Locate the cell with the specified text and output its [x, y] center coordinate. 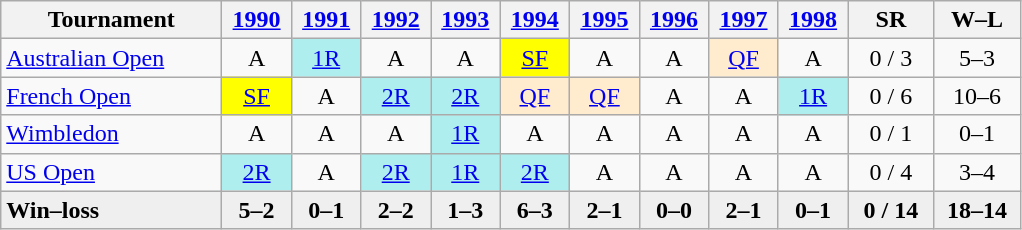
5–3 [977, 58]
French Open [112, 96]
1996 [674, 20]
1993 [465, 20]
1994 [535, 20]
1990 [257, 20]
0–0 [674, 210]
0 / 6 [891, 96]
0 / 3 [891, 58]
0 / 4 [891, 172]
1995 [605, 20]
18–14 [977, 210]
Tournament [112, 20]
2–2 [396, 210]
10–6 [977, 96]
US Open [112, 172]
Win–loss [112, 210]
0 / 14 [891, 210]
1992 [396, 20]
0 / 1 [891, 134]
W–L [977, 20]
1997 [744, 20]
6–3 [535, 210]
1998 [813, 20]
Australian Open [112, 58]
3–4 [977, 172]
1991 [326, 20]
Wimbledon [112, 134]
SR [891, 20]
1–3 [465, 210]
5–2 [257, 210]
